Return the (x, y) coordinate for the center point of the cell that contains the specified text.  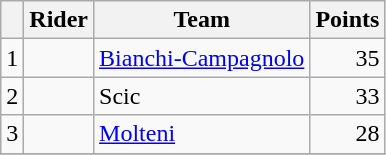
2 (12, 96)
Molteni (202, 134)
28 (348, 134)
35 (348, 58)
Bianchi-Campagnolo (202, 58)
1 (12, 58)
Rider (59, 20)
3 (12, 134)
Points (348, 20)
Scic (202, 96)
33 (348, 96)
Team (202, 20)
